From the cell containing the given text, extract its center point as (X, Y) coordinate. 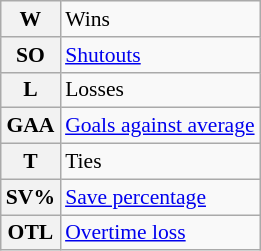
Save percentage (160, 197)
Losses (160, 90)
Goals against average (160, 126)
SV% (30, 197)
Wins (160, 19)
Overtime loss (160, 233)
SO (30, 55)
OTL (30, 233)
T (30, 162)
Shutouts (160, 55)
Ties (160, 162)
GAA (30, 126)
W (30, 19)
L (30, 90)
